Detect which cell encompasses the target text, then output its (X, Y) center coordinate. 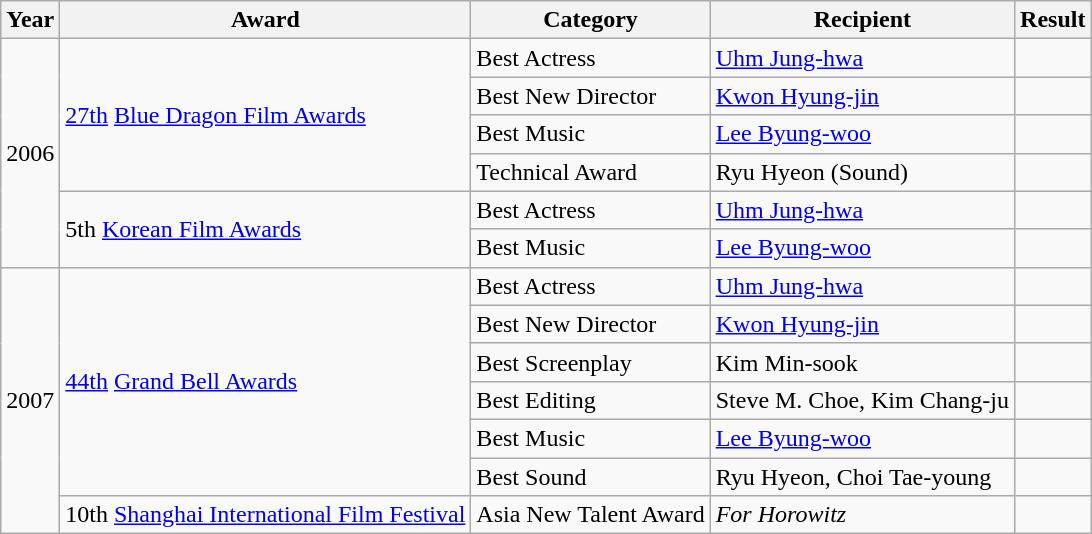
10th Shanghai International Film Festival (266, 515)
44th Grand Bell Awards (266, 381)
Ryu Hyeon, Choi Tae-young (862, 477)
Best Screenplay (590, 362)
Category (590, 20)
Award (266, 20)
For Horowitz (862, 515)
Kim Min-sook (862, 362)
Steve M. Choe, Kim Chang-ju (862, 400)
Best Editing (590, 400)
Best Sound (590, 477)
Recipient (862, 20)
5th Korean Film Awards (266, 229)
2007 (30, 400)
Year (30, 20)
Asia New Talent Award (590, 515)
Result (1053, 20)
Technical Award (590, 172)
27th Blue Dragon Film Awards (266, 115)
2006 (30, 153)
Ryu Hyeon (Sound) (862, 172)
